Determine the [x, y] coordinate at the center of the cell enclosing the given text.  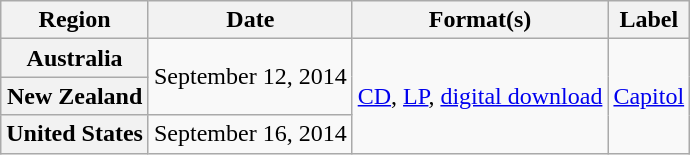
United States [75, 134]
Date [250, 20]
Australia [75, 58]
September 12, 2014 [250, 77]
CD, LP, digital download [480, 96]
New Zealand [75, 96]
Label [649, 20]
September 16, 2014 [250, 134]
Capitol [649, 96]
Format(s) [480, 20]
Region [75, 20]
